Find where the given text appears and provide that cell's center as (x, y) coordinate. 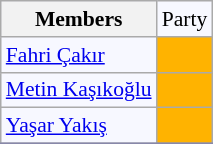
Party (185, 19)
Metin Kaşıkoğlu (79, 90)
Fahri Çakır (79, 55)
Yaşar Yakış (79, 126)
Members (79, 19)
